Provide the (x, y) coordinate of the cell's center where the given text is located.  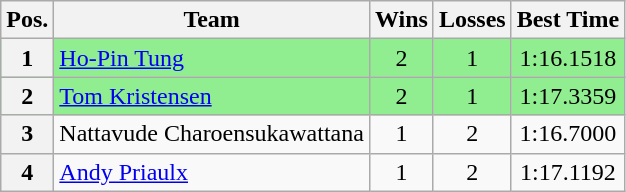
Wins (401, 20)
Ho-Pin Tung (212, 58)
Team (212, 20)
Andy Priaulx (212, 172)
Losses (472, 20)
1:17.1192 (568, 172)
Best Time (568, 20)
1:16.1518 (568, 58)
1:16.7000 (568, 134)
4 (28, 172)
1:17.3359 (568, 96)
3 (28, 134)
Tom Kristensen (212, 96)
Nattavude Charoensukawattana (212, 134)
Pos. (28, 20)
